Return the (X, Y) coordinate for the center point of the cell that contains the specified text.  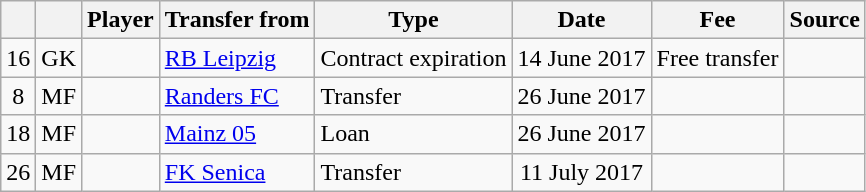
16 (18, 58)
Date (582, 20)
RB Leipzig (237, 58)
11 July 2017 (582, 172)
8 (18, 96)
FK Senica (237, 172)
Free transfer (718, 58)
Source (824, 20)
Mainz 05 (237, 134)
26 (18, 172)
Loan (414, 134)
GK (59, 58)
Fee (718, 20)
Type (414, 20)
14 June 2017 (582, 58)
18 (18, 134)
Transfer from (237, 20)
Player (121, 20)
Randers FC (237, 96)
Contract expiration (414, 58)
